Scan for the cell matching the given text and deliver its (X, Y) coordinate at center. 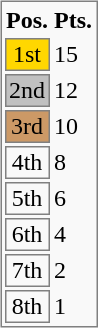
3rd (28, 128)
15 (74, 56)
2nd (28, 92)
8 (74, 164)
6 (74, 200)
10 (74, 128)
Pos. (28, 21)
6th (28, 236)
4th (28, 164)
2 (74, 272)
1 (74, 308)
8th (28, 308)
7th (28, 272)
1st (28, 56)
5th (28, 200)
Pts. (74, 21)
4 (74, 236)
12 (74, 92)
